Return the (x, y) coordinate for the center point of the cell that contains the specified text.  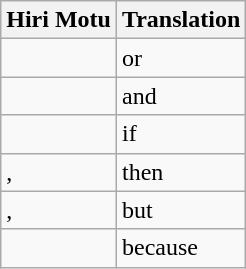
or (180, 58)
Translation (180, 20)
and (180, 96)
Hiri Motu (59, 20)
but (180, 210)
then (180, 172)
because (180, 248)
if (180, 134)
